Capture the cell that displays the provided text and extract its (X, Y) central coordinate. 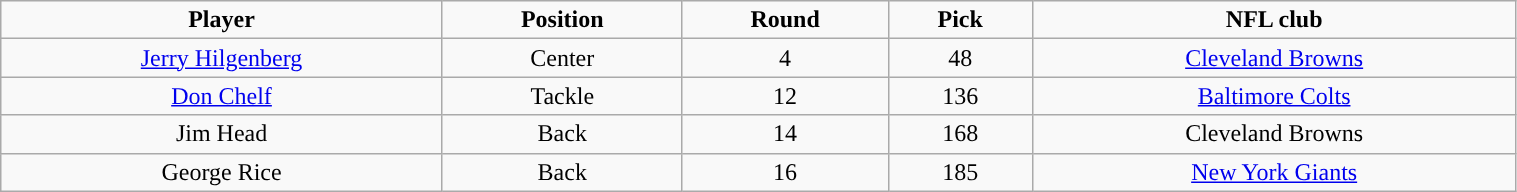
16 (785, 172)
Jim Head (222, 134)
NFL club (1274, 20)
Position (562, 20)
Don Chelf (222, 96)
4 (785, 58)
Tackle (562, 96)
185 (960, 172)
12 (785, 96)
Center (562, 58)
Pick (960, 20)
Jerry Hilgenberg (222, 58)
14 (785, 134)
Baltimore Colts (1274, 96)
New York Giants (1274, 172)
136 (960, 96)
George Rice (222, 172)
168 (960, 134)
Player (222, 20)
Round (785, 20)
48 (960, 58)
